Return (X, Y) of the center of cell containing provided text 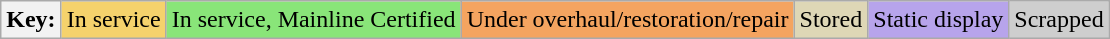
Scrapped (1059, 20)
Key: (31, 20)
In service, Mainline Certified (314, 20)
In service (114, 20)
Under overhaul/restoration/repair (628, 20)
Static display (938, 20)
Stored (831, 20)
